Return [X, Y] of the center of cell containing provided text 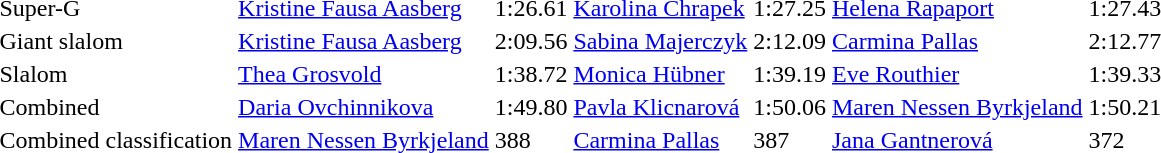
Monica Hübner [660, 74]
2:12.09 [790, 41]
Carmina Pallas [957, 41]
1:39.19 [790, 74]
Pavla Klicnarová [660, 107]
2:09.56 [531, 41]
Sabina Majerczyk [660, 41]
Daria Ovchinnikova [364, 107]
Eve Routhier [957, 74]
1:50.06 [790, 107]
Maren Nessen Byrkjeland [957, 107]
1:38.72 [531, 74]
1:49.80 [531, 107]
Kristine Fausa Aasberg [364, 41]
Thea Grosvold [364, 74]
